Scan for the cell matching the given text and deliver its (X, Y) coordinate at center. 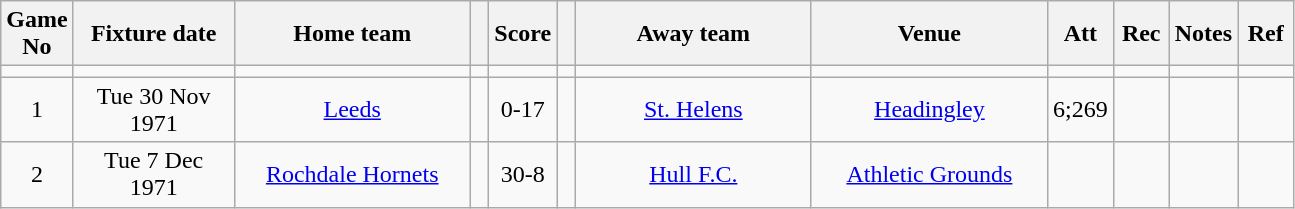
2 (37, 174)
Rec (1141, 34)
St. Helens (693, 110)
Att (1080, 34)
6;269 (1080, 110)
1 (37, 110)
Notes (1203, 34)
Home team (352, 34)
Tue 7 Dec 1971 (154, 174)
Game No (37, 34)
0-17 (523, 110)
Score (523, 34)
Athletic Grounds (929, 174)
Away team (693, 34)
Ref (1266, 34)
Rochdale Hornets (352, 174)
Leeds (352, 110)
30-8 (523, 174)
Fixture date (154, 34)
Headingley (929, 110)
Hull F.C. (693, 174)
Venue (929, 34)
Tue 30 Nov 1971 (154, 110)
